Provide the (X, Y) coordinate of the cell's center where the given text is located.  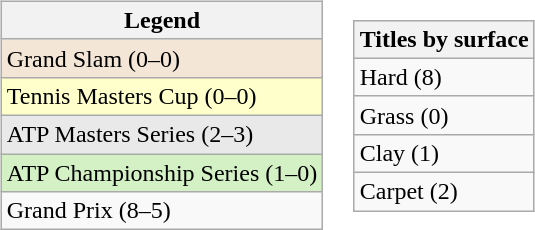
Grand Prix (8–5) (162, 211)
Hard (8) (444, 77)
Tennis Masters Cup (0–0) (162, 96)
Titles by surface (444, 39)
Grass (0) (444, 115)
Carpet (2) (444, 192)
ATP Championship Series (1–0) (162, 173)
Clay (1) (444, 153)
ATP Masters Series (2–3) (162, 134)
Grand Slam (0–0) (162, 58)
Legend (162, 20)
